Determine the (X, Y) coordinate at the center of the cell enclosing the given text.  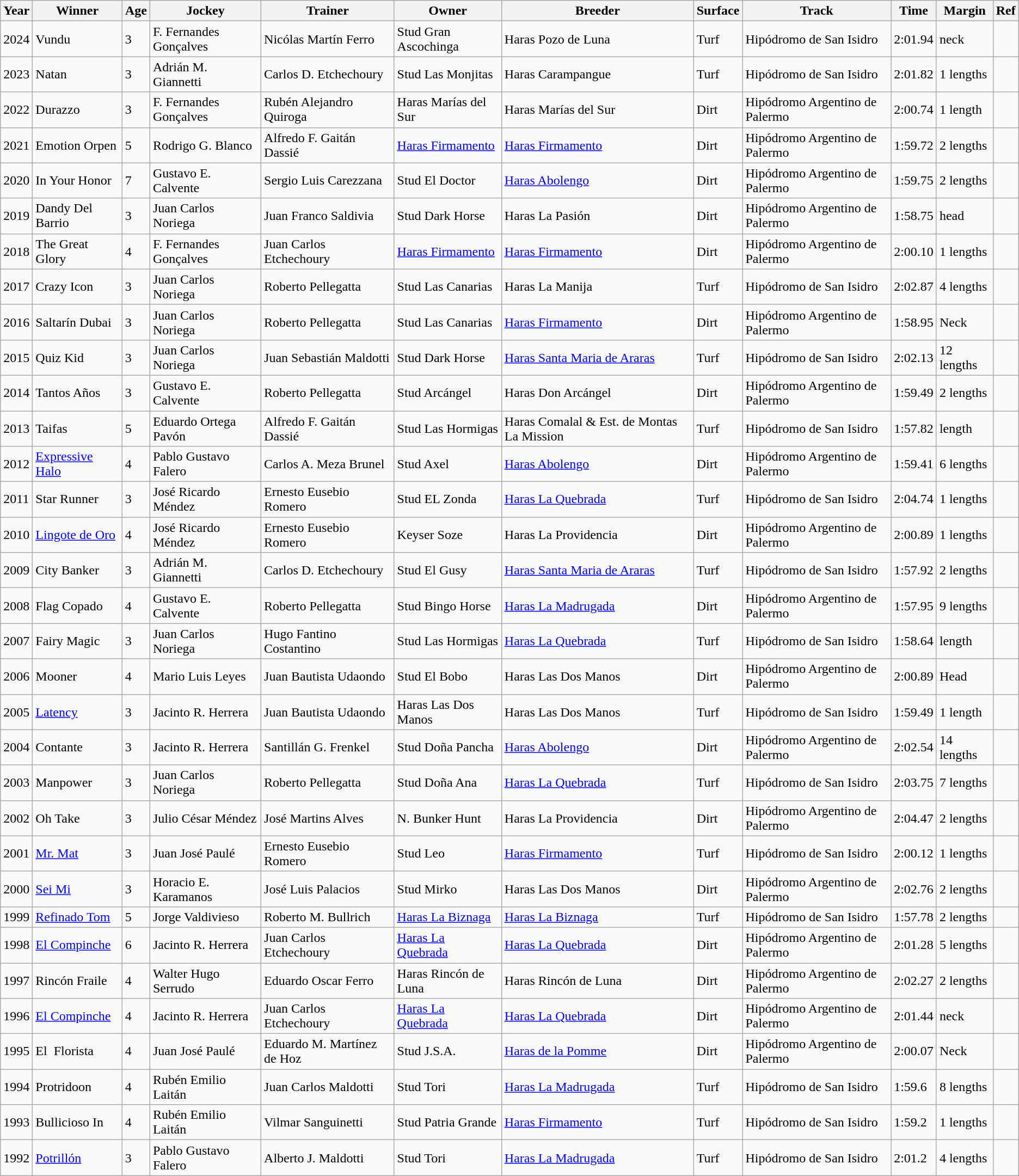
2:00.12 (914, 854)
Surface (718, 11)
Expressive Halo (77, 464)
2007 (16, 641)
Contante (77, 747)
Eduardo M. Martínez de Hoz (328, 1052)
2006 (16, 676)
Head (965, 676)
1:59.41 (914, 464)
2016 (16, 322)
12 lengths (965, 357)
2002 (16, 818)
2:01.28 (914, 945)
Winner (77, 11)
2:02.13 (914, 357)
Fairy Magic (77, 641)
Saltarín Dubai (77, 322)
1998 (16, 945)
Walter Hugo Serrudo (205, 980)
1:58.95 (914, 322)
Haras Don Arcángel (598, 393)
2008 (16, 605)
Flag Copado (77, 605)
Juan Franco Saldivia (328, 216)
1996 (16, 1016)
Emotion Orpen (77, 145)
Haras Comalal & Est. de Montas La Mission (598, 428)
Mr. Mat (77, 854)
José Martins Alves (328, 818)
1:57.92 (914, 571)
Eduardo Ortega Pavón (205, 428)
Stud Las Monjitas (447, 74)
Protridoon (77, 1087)
2:00.07 (914, 1052)
Stud El Bobo (447, 676)
2023 (16, 74)
2018 (16, 252)
Stud J.S.A. (447, 1052)
Vundu (77, 39)
head (965, 216)
Stud El Doctor (447, 181)
2021 (16, 145)
Year (16, 11)
Stud Doña Ana (447, 783)
Alberto J. Maldotti (328, 1157)
Sergio Luis Carezzana (328, 181)
2:02.87 (914, 286)
Juan Sebastián Maldotti (328, 357)
Age (136, 11)
1:59.75 (914, 181)
Dandy Del Barrio (77, 216)
1993 (16, 1123)
9 lengths (965, 605)
Oh Take (77, 818)
Julio César Méndez (205, 818)
2015 (16, 357)
2010 (16, 535)
2:02.54 (914, 747)
2:00.74 (914, 110)
2020 (16, 181)
Rodrigo G. Blanco (205, 145)
Mario Luis Leyes (205, 676)
1:58.64 (914, 641)
Quiz Kid (77, 357)
Horacio E. Karamanos (205, 889)
Potrillón (77, 1157)
2001 (16, 854)
Bullicioso In (77, 1123)
14 lengths (965, 747)
Stud Bingo Horse (447, 605)
Stud Gran Ascochinga (447, 39)
2005 (16, 712)
Juan Carlos Maldotti (328, 1087)
1:59.6 (914, 1087)
2:02.27 (914, 980)
José Luis Palacios (328, 889)
Eduardo Oscar Ferro (328, 980)
Haras de la Pomme (598, 1052)
2:01.2 (914, 1157)
Nicólas Martín Ferro (328, 39)
Track (817, 11)
2013 (16, 428)
1:57.95 (914, 605)
Vilmar Sanguinetti (328, 1123)
Stud Mirko (447, 889)
Stud Doña Pancha (447, 747)
Margin (965, 11)
2:00.10 (914, 252)
Lingote de Oro (77, 535)
Sei Mi (77, 889)
City Banker (77, 571)
2000 (16, 889)
Jockey (205, 11)
Trainer (328, 11)
1:58.75 (914, 216)
Haras Carampangue (598, 74)
Rubén Alejandro Quiroga (328, 110)
Haras La Pasión (598, 216)
Roberto M. Bullrich (328, 917)
Rincón Fraile (77, 980)
El Florista (77, 1052)
2009 (16, 571)
1995 (16, 1052)
In Your Honor (77, 181)
Star Runner (77, 500)
2019 (16, 216)
Haras La Manija (598, 286)
2:03.75 (914, 783)
Latency (77, 712)
2017 (16, 286)
Crazy Icon (77, 286)
2012 (16, 464)
6 (136, 945)
Stud El Gusy (447, 571)
Stud Axel (447, 464)
Stud Patria Grande (447, 1123)
1997 (16, 980)
N. Bunker Hunt (447, 818)
5 lengths (965, 945)
2024 (16, 39)
Stud Arcángel (447, 393)
Refinado Tom (77, 917)
Hugo Fantino Costantino (328, 641)
Keyser Soze (447, 535)
Stud Leo (447, 854)
2022 (16, 110)
1:57.82 (914, 428)
Tantos Años (77, 393)
1:57.78 (914, 917)
Mooner (77, 676)
Taifas (77, 428)
Carlos A. Meza Brunel (328, 464)
1999 (16, 917)
Haras Pozo de Luna (598, 39)
2004 (16, 747)
Jorge Valdivieso (205, 917)
Time (914, 11)
7 lengths (965, 783)
Manpower (77, 783)
2014 (16, 393)
Ref (1006, 11)
2:01.44 (914, 1016)
Santillán G. Frenkel (328, 747)
2:04.74 (914, 500)
1992 (16, 1157)
7 (136, 181)
Natan (77, 74)
6 lengths (965, 464)
1:59.2 (914, 1123)
2003 (16, 783)
1:59.72 (914, 145)
2:04.47 (914, 818)
The Great Glory (77, 252)
1994 (16, 1087)
2:01.94 (914, 39)
Durazzo (77, 110)
2011 (16, 500)
Owner (447, 11)
2:02.76 (914, 889)
Breeder (598, 11)
8 lengths (965, 1087)
Stud EL Zonda (447, 500)
2:01.82 (914, 74)
